Search for the cell housing the specified text and yield its [X, Y] center coordinate. 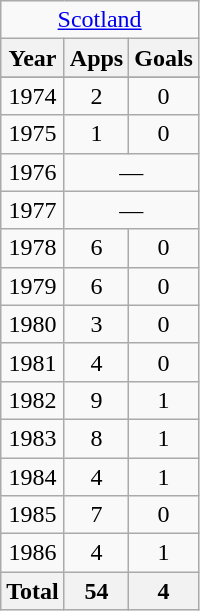
Total [33, 591]
1980 [33, 324]
1974 [33, 96]
1978 [33, 248]
9 [96, 400]
1976 [33, 172]
8 [96, 438]
3 [96, 324]
1981 [33, 362]
2 [96, 96]
1983 [33, 438]
7 [96, 515]
1979 [33, 286]
1986 [33, 553]
Apps [96, 58]
Goals [164, 58]
1985 [33, 515]
1977 [33, 210]
1984 [33, 477]
1975 [33, 134]
Year [33, 58]
1982 [33, 400]
Scotland [100, 20]
54 [96, 591]
